Provide the [x, y] coordinate of the cell's center where the given text is located.  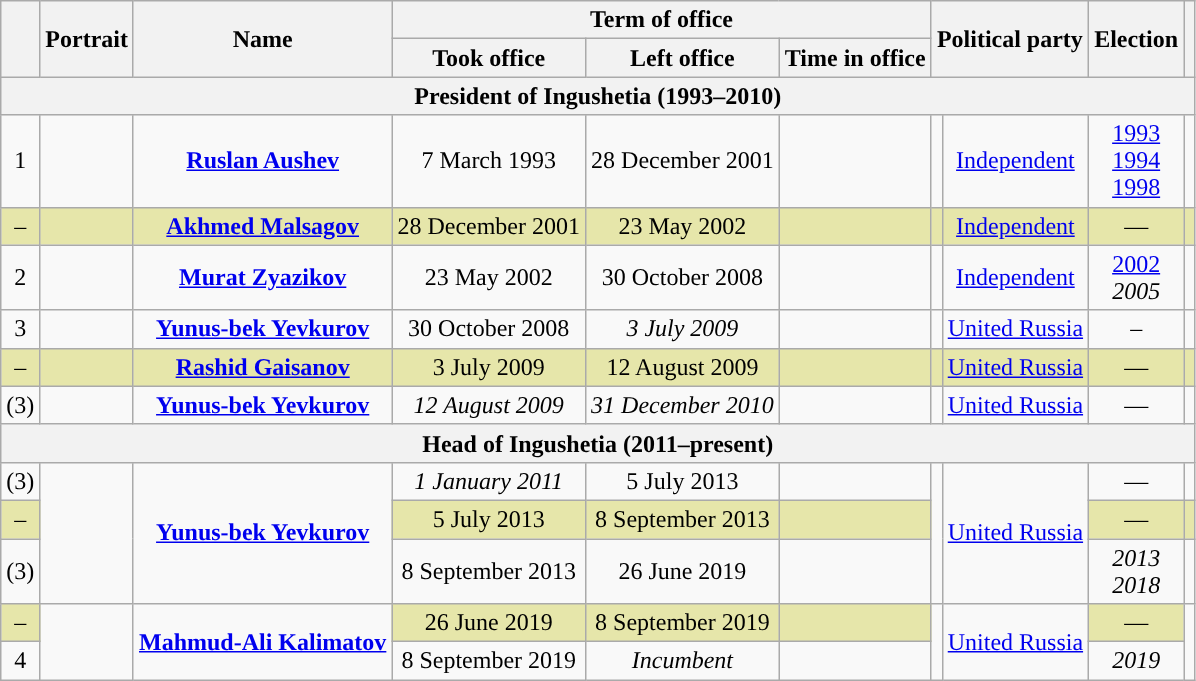
3 [20, 329]
1 January 2011 [489, 481]
Took office [489, 58]
Head of Ingushetia (2011–present) [598, 443]
Time in office [855, 58]
Ruslan Aushev [262, 161]
Term of office [662, 20]
Portrait [87, 39]
Murat Zyazikov [262, 278]
Name [262, 39]
President of Ingushetia (1993–2010) [598, 96]
31 December 2010 [683, 405]
Mahmud-Ali Kalimatov [262, 642]
Incumbent [683, 661]
Election [1136, 39]
20132018 [1136, 570]
Left office [683, 58]
Akhmed Malsagov [262, 226]
199319941998 [1136, 161]
Political party [1010, 39]
1 [20, 161]
7 March 1993 [489, 161]
2019 [1136, 661]
4 [20, 661]
2 [20, 278]
Rashid Gaisanov [262, 367]
20022005 [1136, 278]
